Determine the (x, y) coordinate at the center of the cell enclosing the given text.  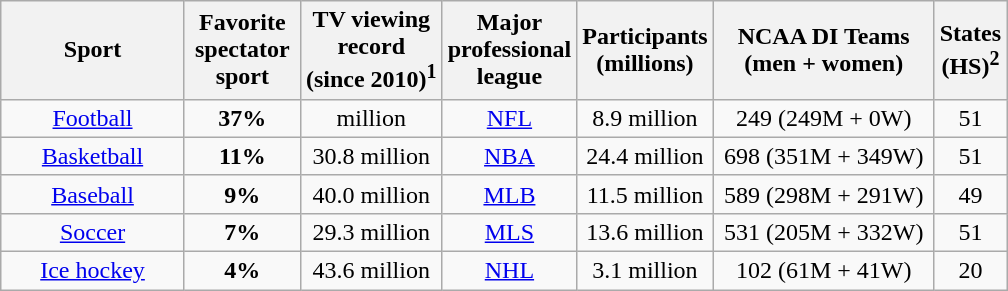
NBA (510, 156)
11% (242, 156)
20 (970, 271)
4% (242, 271)
8.9 million (645, 118)
Soccer (93, 232)
531 (205M + 332W) (824, 232)
13.6 million (645, 232)
30.8 million (371, 156)
Baseball (93, 194)
Major professional league (510, 50)
249 (249M + 0W) (824, 118)
NFL (510, 118)
Basketball (93, 156)
40.0 million (371, 194)
589 (298M + 291W) (824, 194)
29.3 million (371, 232)
3.1 million (645, 271)
NHL (510, 271)
MLB (510, 194)
698 (351M + 349W) (824, 156)
million (371, 118)
7% (242, 232)
MLS (510, 232)
11.5 million (645, 194)
37% (242, 118)
49 (970, 194)
43.6 million (371, 271)
24.4 million (645, 156)
Ice hockey (93, 271)
102 (61M + 41W) (824, 271)
NCAA DI Teams (men + women) (824, 50)
9% (242, 194)
Sport (93, 50)
Participants (millions) (645, 50)
Favorite spectator sport (242, 50)
TV viewingrecord (since 2010)1 (371, 50)
Football (93, 118)
States(HS)2 (970, 50)
